Search for the cell housing the specified text and yield its [x, y] center coordinate. 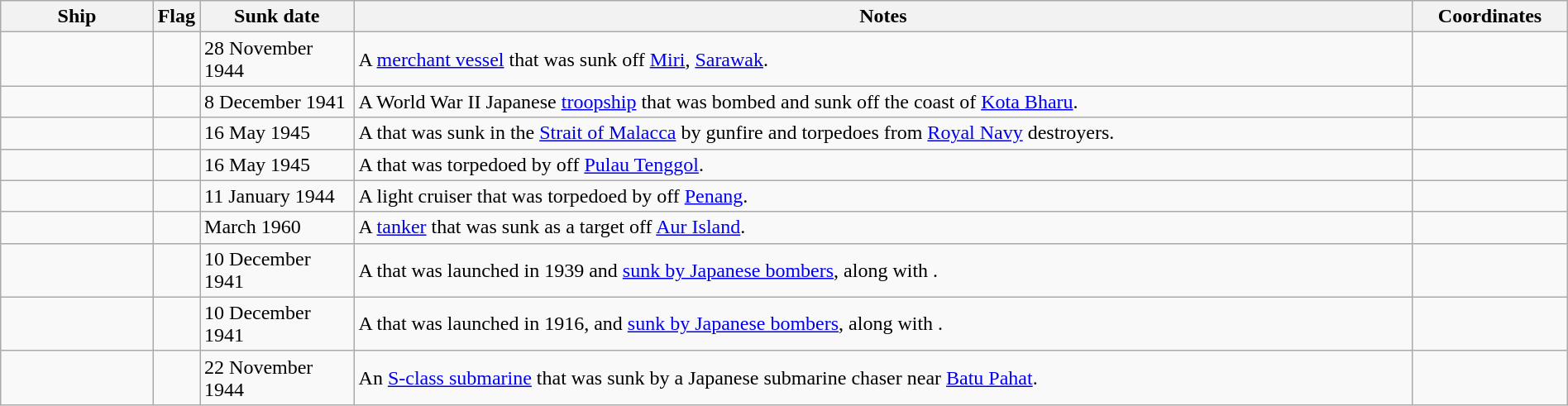
8 December 1941 [277, 102]
A that was launched in 1916, and sunk by Japanese bombers, along with . [883, 324]
Sunk date [277, 17]
A tanker that was sunk as a target off Aur Island. [883, 227]
An S-class submarine that was sunk by a Japanese submarine chaser near Batu Pahat. [883, 377]
A that was launched in 1939 and sunk by Japanese bombers, along with . [883, 270]
Ship [77, 17]
11 January 1944 [277, 196]
A World War II Japanese troopship that was bombed and sunk off the coast of Kota Bharu. [883, 102]
March 1960 [277, 227]
Notes [883, 17]
A that was torpedoed by off Pulau Tenggol. [883, 165]
A light cruiser that was torpedoed by off Penang. [883, 196]
A that was sunk in the Strait of Malacca by gunfire and torpedoes from Royal Navy destroyers. [883, 133]
A merchant vessel that was sunk off Miri, Sarawak. [883, 60]
22 November 1944 [277, 377]
28 November 1944 [277, 60]
Coordinates [1490, 17]
Flag [176, 17]
